From the cell containing the given text, extract its center point as (X, Y) coordinate. 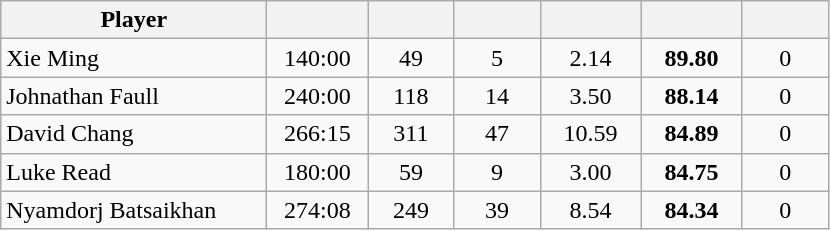
David Chang (134, 134)
84.75 (692, 172)
9 (497, 172)
10.59 (590, 134)
266:15 (318, 134)
88.14 (692, 96)
5 (497, 58)
Xie Ming (134, 58)
49 (411, 58)
Johnathan Faull (134, 96)
3.00 (590, 172)
311 (411, 134)
Luke Read (134, 172)
3.50 (590, 96)
274:08 (318, 210)
140:00 (318, 58)
240:00 (318, 96)
249 (411, 210)
89.80 (692, 58)
47 (497, 134)
59 (411, 172)
39 (497, 210)
84.34 (692, 210)
118 (411, 96)
180:00 (318, 172)
2.14 (590, 58)
84.89 (692, 134)
Player (134, 20)
14 (497, 96)
8.54 (590, 210)
Nyamdorj Batsaikhan (134, 210)
